Locate the cell with the specified text and output its (X, Y) center coordinate. 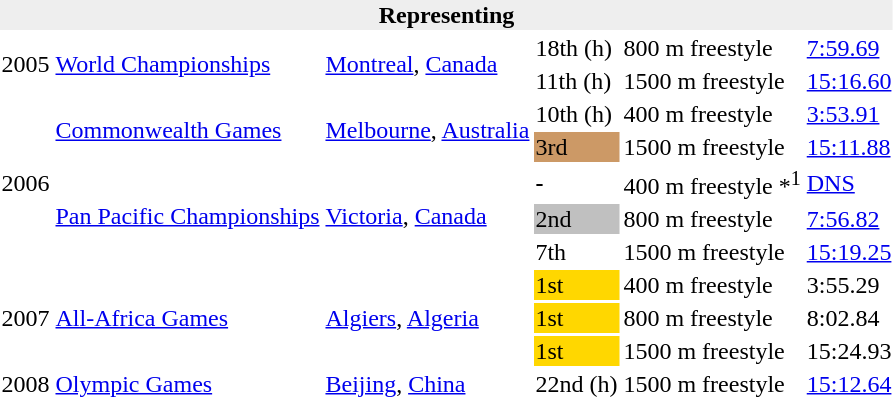
3:53.91 (849, 114)
Victoria, Canada (428, 216)
15:19.25 (849, 252)
7th (576, 252)
Montreal, Canada (428, 64)
3rd (576, 147)
3:55.29 (849, 285)
2nd (576, 219)
15:24.93 (849, 351)
10th (h) (576, 114)
2005 (26, 64)
18th (h) (576, 48)
- (576, 183)
11th (h) (576, 81)
Representing (446, 15)
7:56.82 (849, 219)
15:11.88 (849, 147)
7:59.69 (849, 48)
15:16.60 (849, 81)
All-Africa Games (188, 318)
Pan Pacific Championships (188, 216)
2006 (26, 183)
DNS (849, 183)
Melbourne, Australia (428, 130)
World Championships (188, 64)
Algiers, Algeria (428, 318)
2007 (26, 318)
Commonwealth Games (188, 130)
8:02.84 (849, 318)
400 m freestyle *1 (712, 183)
